Extract the [X, Y] coordinate from the center of the cell holding the provided text.  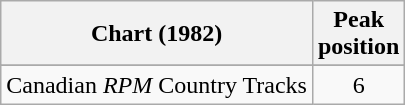
Chart (1982) [157, 34]
Canadian RPM Country Tracks [157, 85]
Peakposition [358, 34]
6 [358, 85]
